From the cell containing the given text, extract its center point as (X, Y) coordinate. 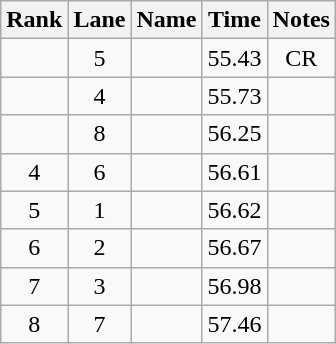
CR (301, 58)
56.25 (234, 134)
56.61 (234, 172)
55.73 (234, 96)
Notes (301, 20)
3 (100, 286)
56.98 (234, 286)
Name (166, 20)
2 (100, 248)
56.67 (234, 248)
Lane (100, 20)
Rank (34, 20)
57.46 (234, 324)
1 (100, 210)
55.43 (234, 58)
56.62 (234, 210)
Time (234, 20)
